Search for the cell housing the specified text and yield its (X, Y) center coordinate. 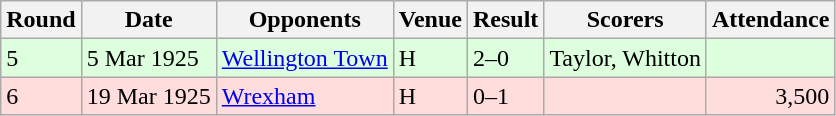
3,500 (770, 96)
19 Mar 1925 (148, 96)
Wrexham (304, 96)
Date (148, 20)
Opponents (304, 20)
Round (41, 20)
5 (41, 58)
Result (505, 20)
Scorers (626, 20)
Taylor, Whitton (626, 58)
Attendance (770, 20)
5 Mar 1925 (148, 58)
6 (41, 96)
0–1 (505, 96)
2–0 (505, 58)
Wellington Town (304, 58)
Venue (430, 20)
